For the text-containing cell, return its midpoint in (X, Y) coordinate format. 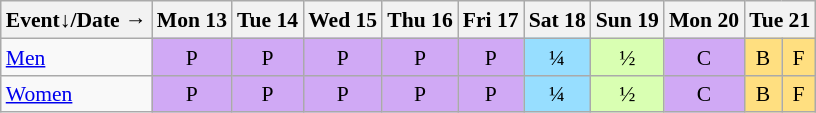
Wed 15 (342, 20)
Event↓/Date → (76, 20)
Mon 13 (192, 20)
Tue 14 (268, 20)
Tue 21 (780, 20)
Sat 18 (558, 20)
Mon 20 (704, 20)
Fri 17 (491, 20)
Women (76, 94)
Men (76, 56)
Thu 16 (420, 20)
Sun 19 (628, 20)
